Scan for the cell matching the given text and deliver its [X, Y] coordinate at center. 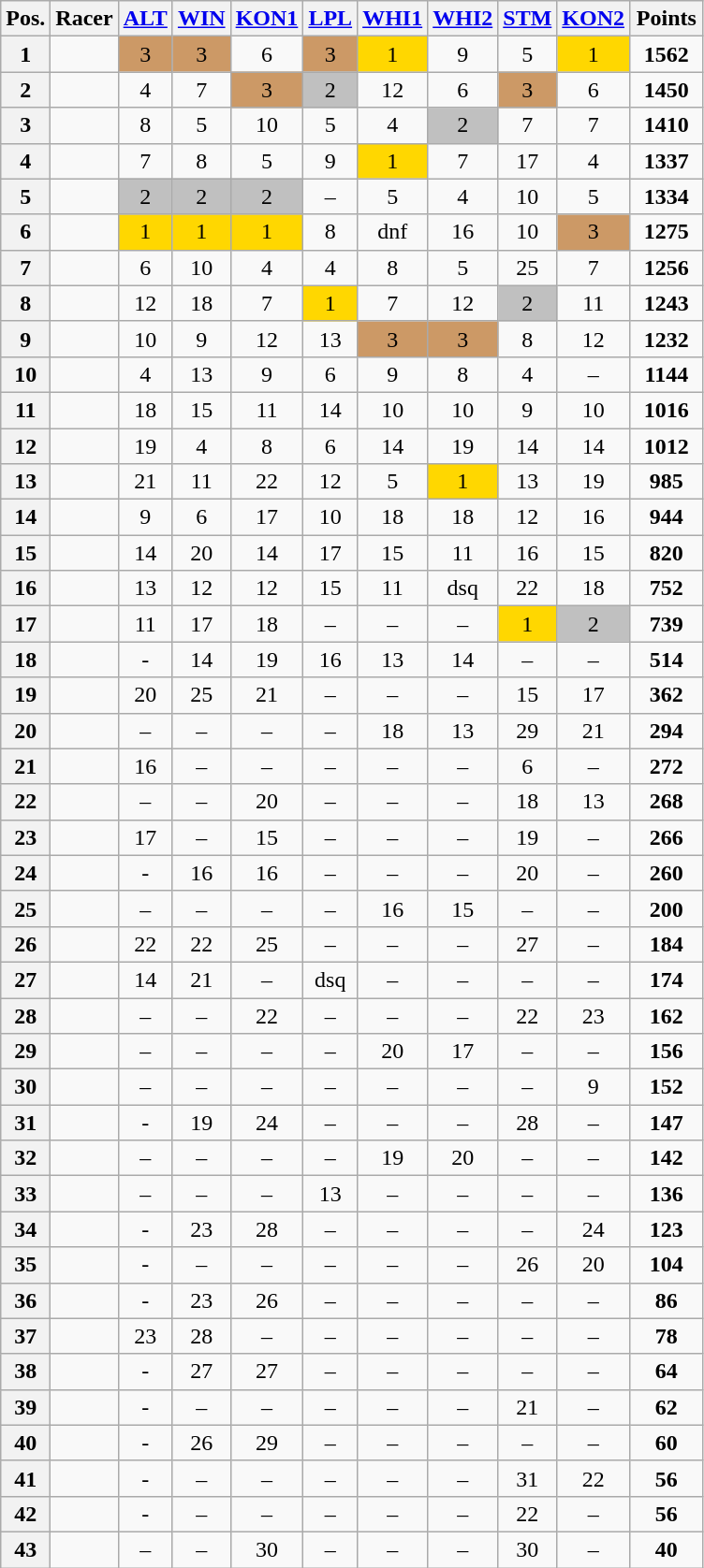
944 [667, 517]
1243 [667, 303]
1256 [667, 268]
1410 [667, 125]
37 [26, 1336]
162 [667, 1015]
1450 [667, 90]
268 [667, 802]
1012 [667, 446]
36 [26, 1300]
1562 [667, 54]
1337 [667, 161]
STM [528, 19]
752 [667, 588]
272 [667, 766]
dnf [393, 232]
86 [667, 1300]
35 [26, 1265]
152 [667, 1087]
ALT [145, 19]
LPL [330, 19]
184 [667, 944]
KON2 [594, 19]
104 [667, 1265]
820 [667, 553]
43 [26, 1549]
156 [667, 1052]
32 [26, 1158]
1016 [667, 410]
WHI2 [462, 19]
147 [667, 1123]
WIN [201, 19]
142 [667, 1158]
200 [667, 908]
174 [667, 980]
42 [26, 1514]
266 [667, 837]
Points [667, 19]
39 [26, 1407]
78 [667, 1336]
34 [26, 1229]
1275 [667, 232]
Pos. [26, 19]
260 [667, 873]
33 [26, 1194]
362 [667, 695]
514 [667, 660]
64 [667, 1372]
123 [667, 1229]
60 [667, 1443]
1232 [667, 339]
1334 [667, 196]
41 [26, 1478]
1144 [667, 374]
62 [667, 1407]
294 [667, 731]
136 [667, 1194]
38 [26, 1372]
Racer [84, 19]
WHI1 [393, 19]
985 [667, 482]
739 [667, 624]
KON1 [267, 19]
